Search for the cell housing the specified text and yield its [x, y] center coordinate. 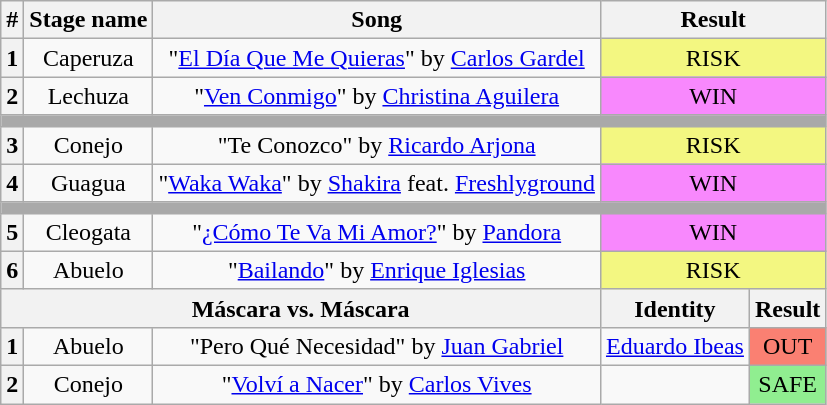
# [12, 20]
3 [12, 145]
6 [12, 270]
Cleogata [88, 232]
Stage name [88, 20]
Song [377, 20]
SAFE [787, 384]
5 [12, 232]
Lechuza [88, 96]
"Te Conozco" by Ricardo Arjona [377, 145]
Caperuza [88, 58]
4 [12, 183]
Identity [674, 308]
Máscara vs. Máscara [301, 308]
"Ven Conmigo" by Christina Aguilera [377, 96]
"Pero Qué Necesidad" by Juan Gabriel [377, 346]
"Volví a Nacer" by Carlos Vives [377, 384]
"Bailando" by Enrique Iglesias [377, 270]
Eduardo Ibeas [674, 346]
OUT [787, 346]
"Waka Waka" by Shakira feat. Freshlyground [377, 183]
Guagua [88, 183]
"El Día Que Me Quieras" by Carlos Gardel [377, 58]
"¿Cómo Te Va Mi Amor?" by Pandora [377, 232]
